Capture the cell that displays the provided text and extract its (x, y) central coordinate. 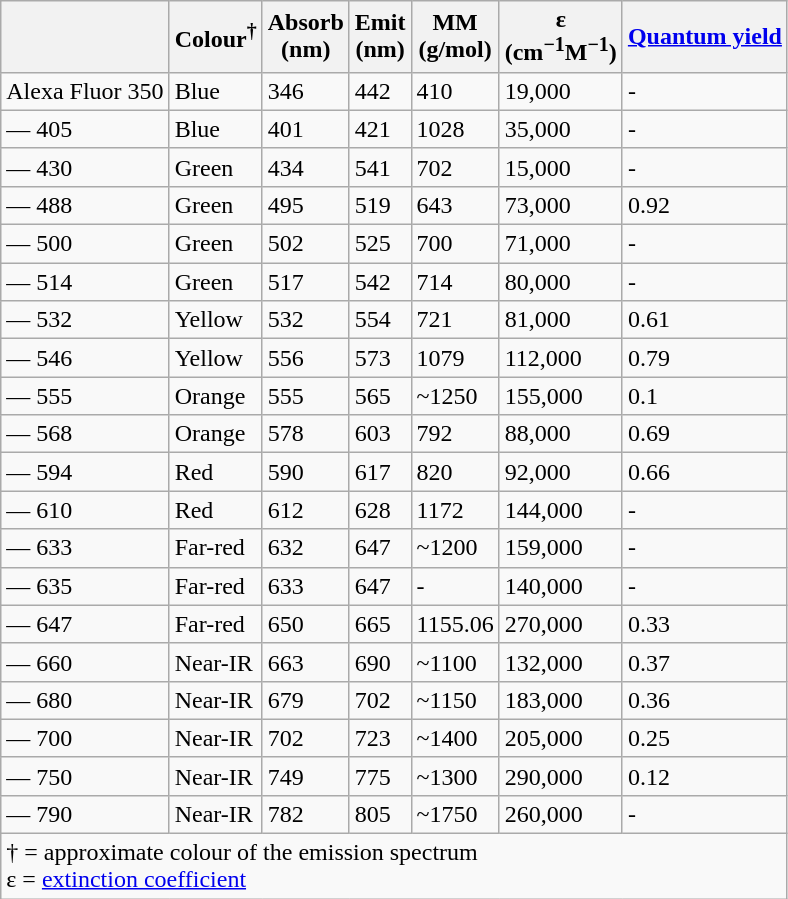
— 660 (85, 662)
590 (306, 472)
628 (380, 510)
~1300 (455, 776)
19,000 (560, 91)
— 568 (85, 434)
71,000 (560, 244)
† = approximate colour of the emission spectrumε = extinction coefficient (394, 866)
— 555 (85, 396)
— 594 (85, 472)
— 532 (85, 320)
782 (306, 814)
556 (306, 358)
690 (380, 662)
144,000 (560, 510)
792 (455, 434)
1172 (455, 510)
805 (380, 814)
~1750 (455, 814)
517 (306, 282)
665 (380, 624)
~1250 (455, 396)
183,000 (560, 700)
35,000 (560, 129)
346 (306, 91)
617 (380, 472)
721 (455, 320)
205,000 (560, 738)
— 680 (85, 700)
Quantum yield (704, 37)
MM(g/mol) (455, 37)
— 700 (85, 738)
663 (306, 662)
0.92 (704, 205)
1079 (455, 358)
749 (306, 776)
159,000 (560, 548)
578 (306, 434)
410 (455, 91)
— 488 (85, 205)
155,000 (560, 396)
0.1 (704, 396)
73,000 (560, 205)
88,000 (560, 434)
434 (306, 167)
0.79 (704, 358)
80,000 (560, 282)
— 546 (85, 358)
— 514 (85, 282)
— 405 (85, 129)
81,000 (560, 320)
0.61 (704, 320)
820 (455, 472)
— 790 (85, 814)
775 (380, 776)
0.66 (704, 472)
Alexa Fluor 350 (85, 91)
132,000 (560, 662)
525 (380, 244)
679 (306, 700)
532 (306, 320)
421 (380, 129)
723 (380, 738)
401 (306, 129)
714 (455, 282)
112,000 (560, 358)
— 750 (85, 776)
Absorb(nm) (306, 37)
612 (306, 510)
1155.06 (455, 624)
270,000 (560, 624)
92,000 (560, 472)
~1200 (455, 548)
140,000 (560, 586)
632 (306, 548)
502 (306, 244)
0.37 (704, 662)
495 (306, 205)
— 647 (85, 624)
290,000 (560, 776)
0.25 (704, 738)
~1150 (455, 700)
260,000 (560, 814)
~1400 (455, 738)
Emit(nm) (380, 37)
— 610 (85, 510)
633 (306, 586)
1028 (455, 129)
~1100 (455, 662)
— 635 (85, 586)
15,000 (560, 167)
554 (380, 320)
700 (455, 244)
0.36 (704, 700)
— 633 (85, 548)
650 (306, 624)
555 (306, 396)
603 (380, 434)
643 (455, 205)
519 (380, 205)
Colour† (216, 37)
565 (380, 396)
0.33 (704, 624)
ε(cm−1M−1) (560, 37)
0.12 (704, 776)
0.69 (704, 434)
541 (380, 167)
— 430 (85, 167)
573 (380, 358)
542 (380, 282)
442 (380, 91)
— 500 (85, 244)
